Capture the cell that displays the provided text and extract its [X, Y] central coordinate. 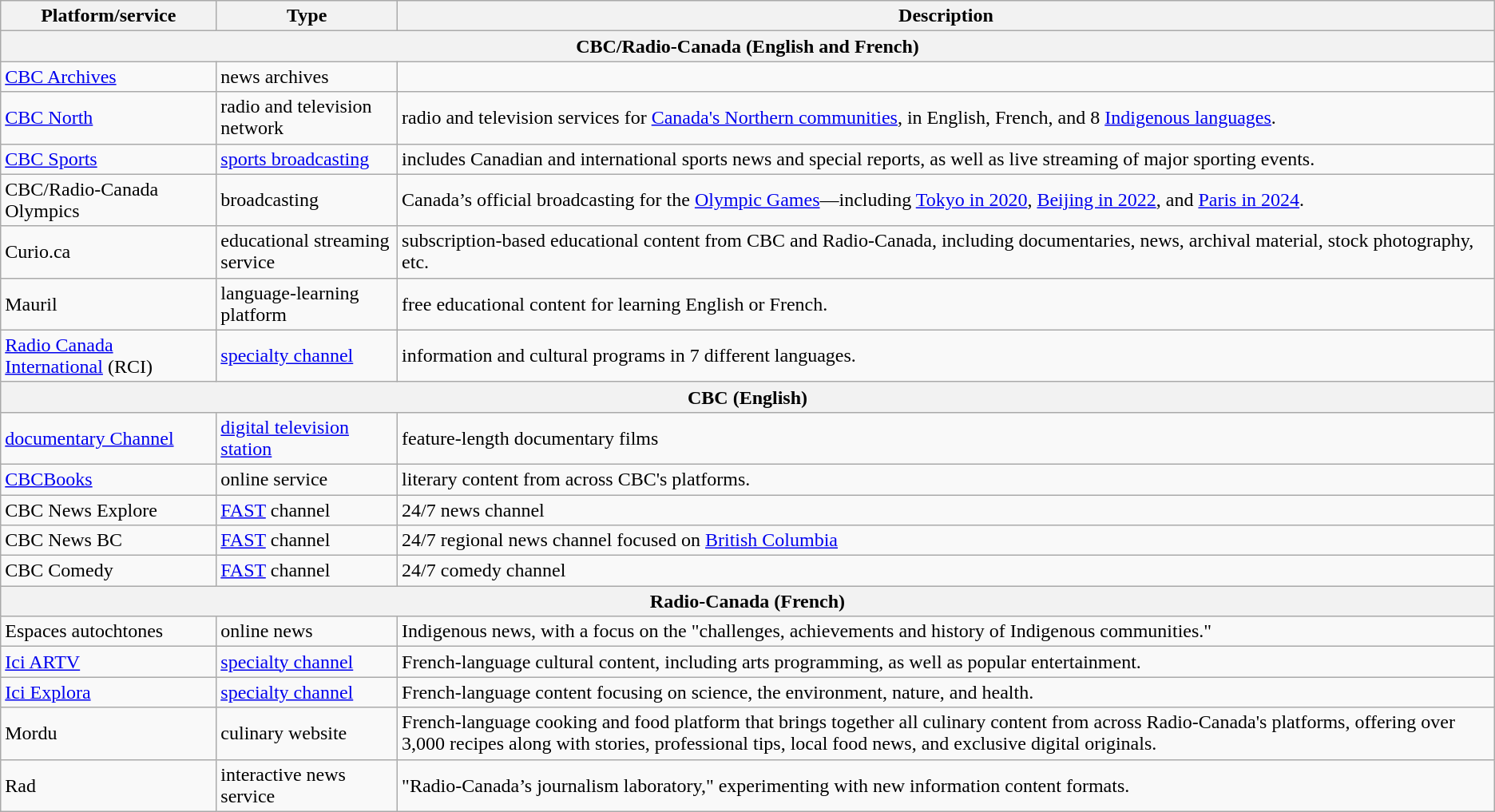
CBC Archives [109, 77]
educational streaming service [307, 252]
CBC News Explore [109, 510]
radio and television network [307, 118]
24/7 regional news channel focused on British Columbia [946, 541]
CBC/Radio-Canada (English and French) [747, 46]
CBC News BC [109, 541]
French-language content focusing on science, the environment, nature, and health. [946, 692]
includes Canadian and international sports news and special reports, as well as live streaming of major sporting events. [946, 159]
Curio.ca [109, 252]
CBC (English) [747, 397]
French-language cultural content, including arts programming, as well as popular entertainment. [946, 662]
"Radio-Canada’s journalism laboratory," experimenting with new information content formats. [946, 786]
digital television station [307, 438]
CBC Sports [109, 159]
CBC North [109, 118]
sports broadcasting [307, 159]
documentary Channel [109, 438]
Espaces autochtones [109, 632]
Radio Canada International (RCI) [109, 356]
Mordu [109, 733]
Description [946, 16]
24/7 news channel [946, 510]
feature-length documentary films [946, 438]
information and cultural programs in 7 different languages. [946, 356]
news archives [307, 77]
Platform/service [109, 16]
interactive news service [307, 786]
Type [307, 16]
culinary website [307, 733]
CBC/Radio-Canada Olympics [109, 200]
Rad [109, 786]
Ici ARTV [109, 662]
online news [307, 632]
online service [307, 479]
Ici Explora [109, 692]
subscription-based educational content from CBC and Radio-Canada, including documentaries, news, archival material, stock photography, etc. [946, 252]
Canada’s official broadcasting for the Olympic Games—including Tokyo in 2020, Beijing in 2022, and Paris in 2024. [946, 200]
Mauril [109, 303]
free educational content for learning English or French. [946, 303]
literary content from across CBC's platforms. [946, 479]
CBCBooks [109, 479]
radio and television services for Canada's Northern communities, in English, French, and 8 Indigenous languages. [946, 118]
Radio-Canada (French) [747, 601]
24/7 comedy channel [946, 571]
broadcasting [307, 200]
language-learning platform [307, 303]
CBC Comedy [109, 571]
Indigenous news, with a focus on the "challenges, achievements and history of Indigenous communities." [946, 632]
